Output the [x, y] coordinate of the center of the cell containing the given text.  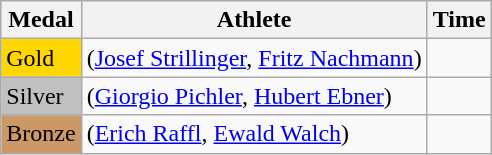
Athlete [254, 20]
(Josef Strillinger, Fritz Nachmann) [254, 58]
Time [459, 20]
Medal [41, 20]
Silver [41, 96]
Bronze [41, 134]
(Giorgio Pichler, Hubert Ebner) [254, 96]
Gold [41, 58]
(Erich Raffl, Ewald Walch) [254, 134]
